Search for the cell housing the specified text and yield its [x, y] center coordinate. 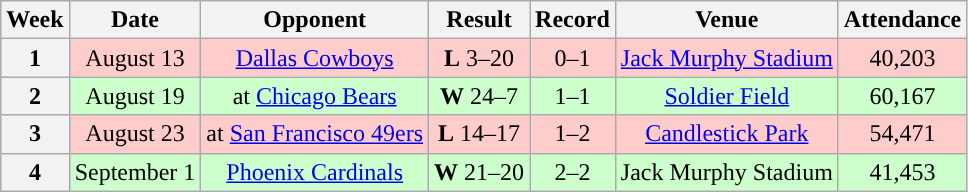
4 [35, 172]
Opponent [315, 20]
September 1 [135, 172]
1 [35, 58]
Dallas Cowboys [315, 58]
Phoenix Cardinals [315, 172]
Result [480, 20]
W 21–20 [480, 172]
41,453 [902, 172]
Attendance [902, 20]
Date [135, 20]
August 23 [135, 134]
at San Francisco 49ers [315, 134]
1–1 [573, 96]
Venue [726, 20]
Soldier Field [726, 96]
Candlestick Park [726, 134]
1–2 [573, 134]
Record [573, 20]
2–2 [573, 172]
L 14–17 [480, 134]
40,203 [902, 58]
at Chicago Bears [315, 96]
Week [35, 20]
August 13 [135, 58]
August 19 [135, 96]
60,167 [902, 96]
54,471 [902, 134]
W 24–7 [480, 96]
0–1 [573, 58]
3 [35, 134]
2 [35, 96]
L 3–20 [480, 58]
